Extract the [X, Y] coordinate from the center of the cell holding the provided text.  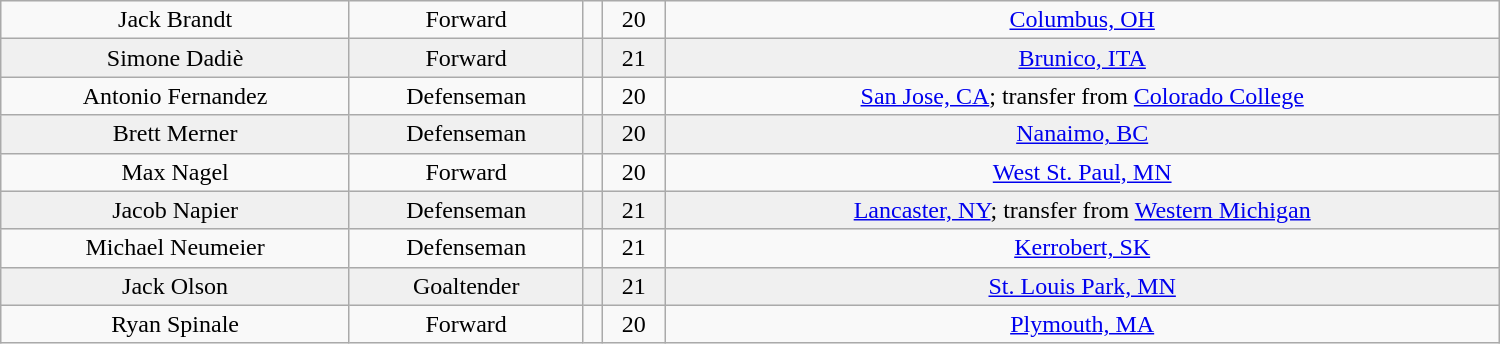
St. Louis Park, MN [1082, 286]
West St. Paul, MN [1082, 172]
San Jose, CA; transfer from Colorado College [1082, 96]
Jack Olson [176, 286]
Nanaimo, BC [1082, 134]
Jack Brandt [176, 20]
Ryan Spinale [176, 324]
Brett Merner [176, 134]
Antonio Fernandez [176, 96]
Brunico, ITA [1082, 58]
Plymouth, MA [1082, 324]
Columbus, OH [1082, 20]
Goaltender [466, 286]
Max Nagel [176, 172]
Lancaster, NY; transfer from Western Michigan [1082, 210]
Jacob Napier [176, 210]
Michael Neumeier [176, 248]
Simone Dadiè [176, 58]
Kerrobert, SK [1082, 248]
